Determine the (x, y) coordinate at the center of the cell enclosing the given text.  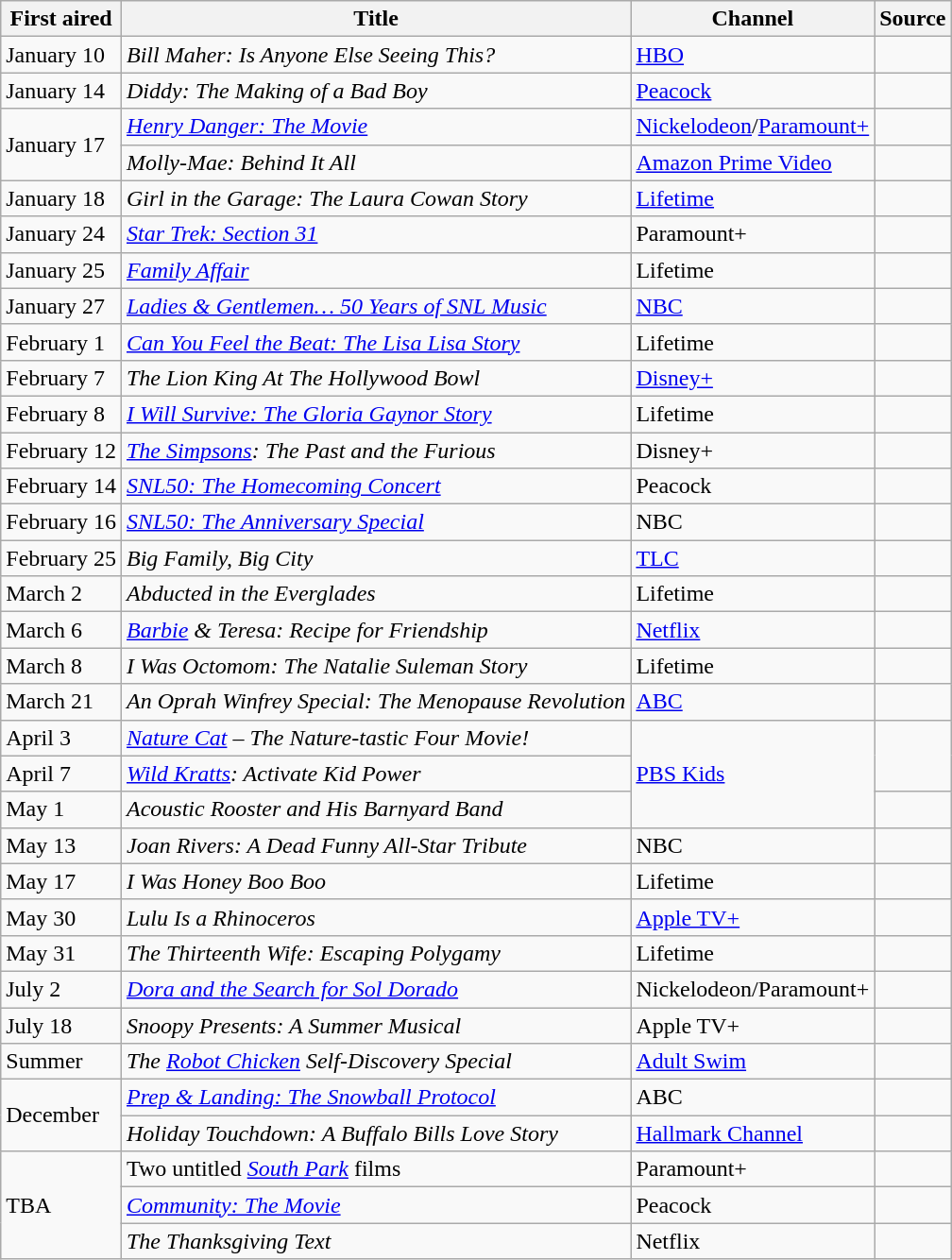
February 8 (61, 414)
February 12 (61, 451)
Holiday Touchdown: A Buffalo Bills Love Story (376, 1133)
I Was Honey Boo Boo (376, 881)
February 16 (61, 522)
April 3 (61, 738)
Abducted in the Everglades (376, 594)
Nature Cat – The Nature-tastic Four Movie! (376, 738)
January 18 (61, 198)
Diddy: The Making of a Bad Boy (376, 91)
March 6 (61, 630)
Adult Swim (753, 1062)
March 21 (61, 702)
Community: The Movie (376, 1205)
HBO (753, 55)
May 13 (61, 845)
February 7 (61, 378)
January 10 (61, 55)
Star Trek: Section 31 (376, 234)
Source (912, 19)
Henry Danger: The Movie (376, 127)
TBA (61, 1205)
May 31 (61, 953)
January 24 (61, 234)
Girl in the Garage: The Laura Cowan Story (376, 198)
January 25 (61, 270)
February 14 (61, 486)
Amazon Prime Video (753, 162)
Ladies & Gentlemen… 50 Years of SNL Music (376, 306)
Two untitled South Park films (376, 1169)
An Oprah Winfrey Special: The Menopause Revolution (376, 702)
Lulu Is a Rhinoceros (376, 917)
Channel (753, 19)
Summer (61, 1062)
January 27 (61, 306)
The Simpsons: The Past and the Furious (376, 451)
January 14 (61, 91)
December (61, 1115)
I Was Octomom: The Natalie Suleman Story (376, 666)
July 18 (61, 1025)
Wild Kratts: Activate Kid Power (376, 774)
Can You Feel the Beat: The Lisa Lisa Story (376, 342)
May 30 (61, 917)
First aired (61, 19)
January 17 (61, 145)
I Will Survive: The Gloria Gaynor Story (376, 414)
March 2 (61, 594)
February 1 (61, 342)
February 25 (61, 558)
The Thanksgiving Text (376, 1241)
Family Affair (376, 270)
TLC (753, 558)
The Lion King At The Hollywood Bowl (376, 378)
March 8 (61, 666)
The Robot Chicken Self-Discovery Special (376, 1062)
Snoopy Presents: A Summer Musical (376, 1025)
Barbie & Teresa: Recipe for Friendship (376, 630)
Molly-Mae: Behind It All (376, 162)
May 1 (61, 809)
May 17 (61, 881)
PBS Kids (753, 774)
Big Family, Big City (376, 558)
Acoustic Rooster and His Barnyard Band (376, 809)
Dora and the Search for Sol Dorado (376, 989)
Hallmark Channel (753, 1133)
Joan Rivers: A Dead Funny All-Star Tribute (376, 845)
Title (376, 19)
April 7 (61, 774)
SNL50: The Homecoming Concert (376, 486)
July 2 (61, 989)
SNL50: The Anniversary Special (376, 522)
The Thirteenth Wife: Escaping Polygamy (376, 953)
Bill Maher: Is Anyone Else Seeing This? (376, 55)
Prep & Landing: The Snowball Protocol (376, 1098)
